From the cell containing the given text, extract its center point as (X, Y) coordinate. 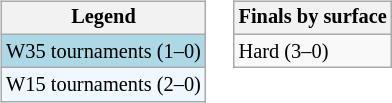
Hard (3–0) (313, 51)
Finals by surface (313, 18)
W15 tournaments (2–0) (103, 85)
Legend (103, 18)
W35 tournaments (1–0) (103, 51)
